Output the [X, Y] coordinate of the center of the cell containing the given text.  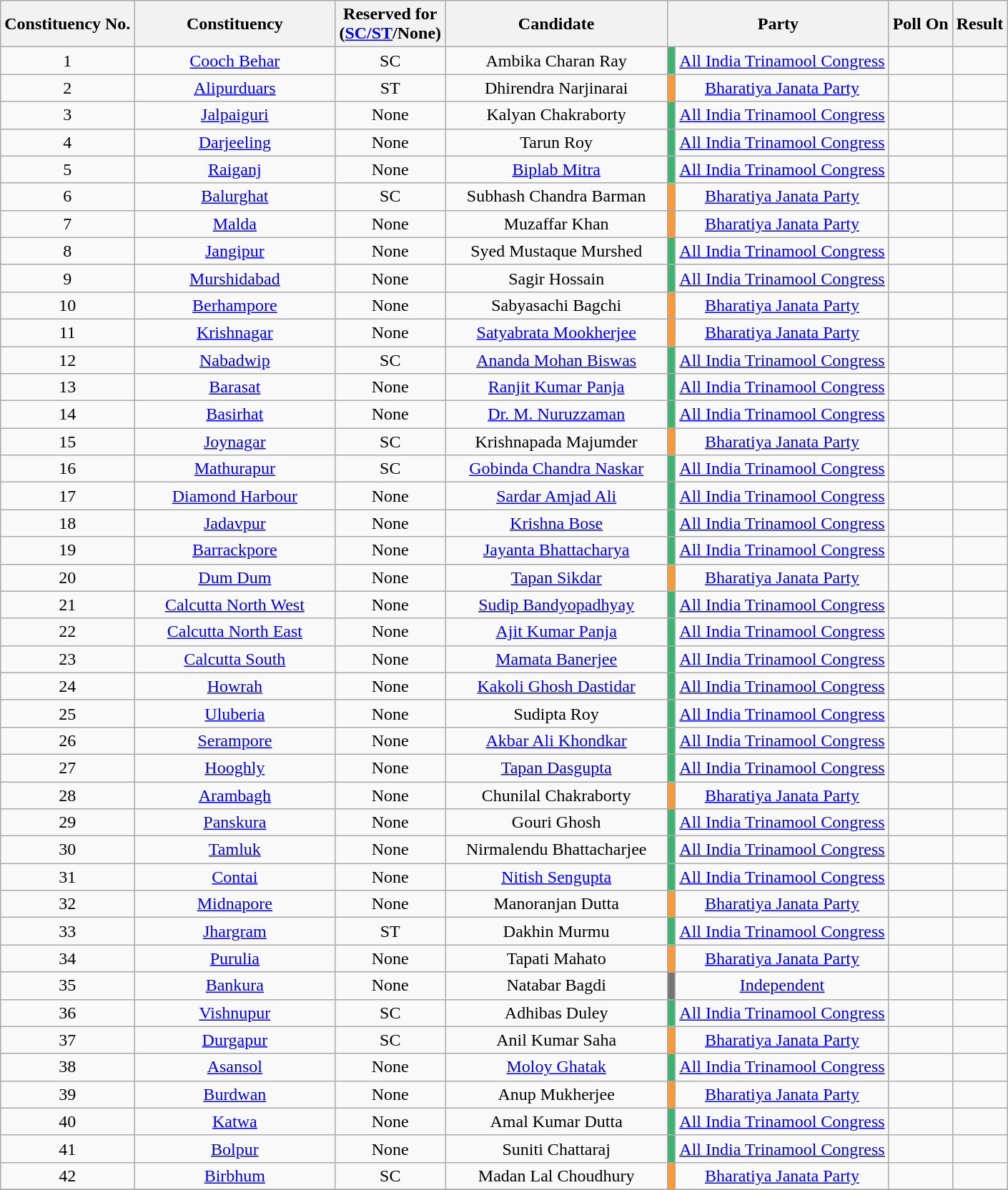
Serampore [234, 740]
Diamond Harbour [234, 496]
Moloy Ghatak [556, 1067]
19 [67, 550]
Hooghly [234, 768]
22 [67, 632]
Candidate [556, 24]
Dhirendra Narjinarai [556, 88]
34 [67, 958]
9 [67, 278]
Sagir Hossain [556, 278]
16 [67, 469]
Sudipta Roy [556, 713]
6 [67, 197]
7 [67, 224]
Ajit Kumar Panja [556, 632]
11 [67, 332]
Anil Kumar Saha [556, 1040]
Balurghat [234, 197]
Muzaffar Khan [556, 224]
Calcutta South [234, 659]
27 [67, 768]
Chunilal Chakraborty [556, 795]
Malda [234, 224]
Gouri Ghosh [556, 823]
12 [67, 360]
Contai [234, 877]
Berhampore [234, 305]
Suniti Chattaraj [556, 1149]
Syed Mustaque Murshed [556, 251]
Dr. M. Nuruzzaman [556, 415]
Independent [782, 986]
Dakhin Murmu [556, 931]
17 [67, 496]
31 [67, 877]
Jadavpur [234, 523]
Krishnagar [234, 332]
Asansol [234, 1067]
Party [778, 24]
Madan Lal Choudhury [556, 1176]
32 [67, 904]
Tamluk [234, 850]
29 [67, 823]
Barasat [234, 387]
Midnapore [234, 904]
Tapati Mahato [556, 958]
Reserved for(SC/ST/None) [390, 24]
Bolpur [234, 1149]
Krishnapada Majumder [556, 442]
Panskura [234, 823]
Vishnupur [234, 1013]
25 [67, 713]
24 [67, 686]
3 [67, 115]
Ananda Mohan Biswas [556, 360]
Nabadwip [234, 360]
26 [67, 740]
Jhargram [234, 931]
Constituency No. [67, 24]
Tapan Dasgupta [556, 768]
Joynagar [234, 442]
Kakoli Ghosh Dastidar [556, 686]
Barrackpore [234, 550]
Dum Dum [234, 577]
Akbar Ali Khondkar [556, 740]
Kalyan Chakraborty [556, 115]
42 [67, 1176]
13 [67, 387]
Constituency [234, 24]
35 [67, 986]
1 [67, 61]
33 [67, 931]
Alipurduars [234, 88]
30 [67, 850]
Calcutta North West [234, 605]
Darjeeling [234, 142]
Mathurapur [234, 469]
Sudip Bandyopadhyay [556, 605]
Cooch Behar [234, 61]
Nitish Sengupta [556, 877]
14 [67, 415]
Calcutta North East [234, 632]
18 [67, 523]
Krishna Bose [556, 523]
10 [67, 305]
Durgapur [234, 1040]
Katwa [234, 1121]
Jayanta Bhattacharya [556, 550]
5 [67, 169]
Birbhum [234, 1176]
Tarun Roy [556, 142]
21 [67, 605]
39 [67, 1094]
Sardar Amjad Ali [556, 496]
Nirmalendu Bhattacharjee [556, 850]
Arambagh [234, 795]
37 [67, 1040]
Mamata Banerjee [556, 659]
Natabar Bagdi [556, 986]
Ranjit Kumar Panja [556, 387]
36 [67, 1013]
Jalpaiguri [234, 115]
Poll On [921, 24]
Adhibas Duley [556, 1013]
Sabyasachi Bagchi [556, 305]
Raiganj [234, 169]
Bankura [234, 986]
Jangipur [234, 251]
8 [67, 251]
38 [67, 1067]
Satyabrata Mookherjee [556, 332]
20 [67, 577]
Burdwan [234, 1094]
23 [67, 659]
41 [67, 1149]
40 [67, 1121]
Biplab Mitra [556, 169]
Tapan Sikdar [556, 577]
Gobinda Chandra Naskar [556, 469]
Ambika Charan Ray [556, 61]
Result [979, 24]
Anup Mukherjee [556, 1094]
Murshidabad [234, 278]
4 [67, 142]
Purulia [234, 958]
Manoranjan Dutta [556, 904]
Uluberia [234, 713]
Howrah [234, 686]
Amal Kumar Dutta [556, 1121]
15 [67, 442]
2 [67, 88]
28 [67, 795]
Subhash Chandra Barman [556, 197]
Basirhat [234, 415]
